For the text-containing cell, return its midpoint in (X, Y) coordinate format. 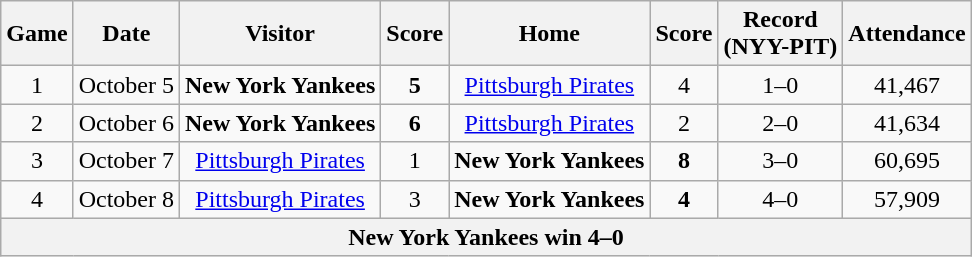
October 6 (126, 123)
6 (415, 123)
41,634 (907, 123)
41,467 (907, 85)
Home (550, 34)
57,909 (907, 199)
Record(NYY-PIT) (780, 34)
3–0 (780, 161)
New York Yankees win 4–0 (486, 237)
2–0 (780, 123)
1–0 (780, 85)
60,695 (907, 161)
5 (415, 85)
4–0 (780, 199)
October 8 (126, 199)
Game (37, 34)
8 (684, 161)
October 5 (126, 85)
Date (126, 34)
Visitor (280, 34)
Attendance (907, 34)
October 7 (126, 161)
